Provide the (x, y) coordinate of the cell's center where the given text is located.  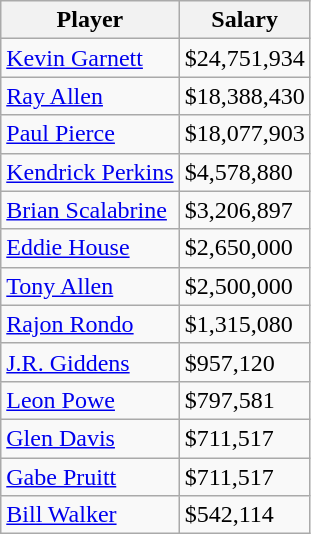
$542,114 (244, 515)
$2,650,000 (244, 248)
Eddie House (90, 248)
$1,315,080 (244, 324)
Ray Allen (90, 96)
Tony Allen (90, 286)
$18,077,903 (244, 134)
$18,388,430 (244, 96)
Brian Scalabrine (90, 210)
J.R. Giddens (90, 362)
$957,120 (244, 362)
Player (90, 20)
$2,500,000 (244, 286)
$4,578,880 (244, 172)
$3,206,897 (244, 210)
$797,581 (244, 400)
Leon Powe (90, 400)
Bill Walker (90, 515)
Salary (244, 20)
$24,751,934 (244, 58)
Gabe Pruitt (90, 477)
Kevin Garnett (90, 58)
Glen Davis (90, 438)
Kendrick Perkins (90, 172)
Paul Pierce (90, 134)
Rajon Rondo (90, 324)
